Identify which cell holds the provided text, then report its [x, y] central coordinate. 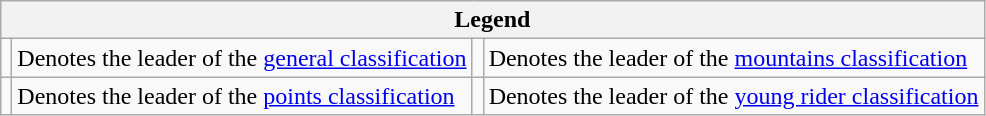
Denotes the leader of the general classification [242, 58]
Denotes the leader of the mountains classification [734, 58]
Denotes the leader of the points classification [242, 96]
Legend [492, 20]
Denotes the leader of the young rider classification [734, 96]
